Find where the given text appears and provide that cell's center as [x, y] coordinate. 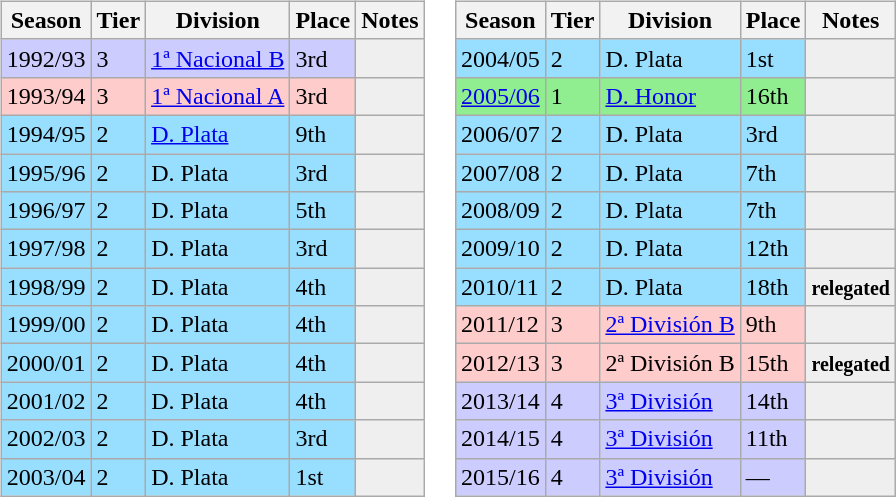
2014/15 [501, 439]
1997/98 [46, 249]
1ª Nacional B [218, 58]
18th [773, 287]
2010/11 [501, 287]
15th [773, 363]
2001/02 [46, 401]
1998/99 [46, 287]
D. Honor [670, 96]
14th [773, 401]
2000/01 [46, 363]
16th [773, 96]
2005/06 [501, 96]
1999/00 [46, 325]
2009/10 [501, 249]
2013/14 [501, 401]
2015/16 [501, 477]
11th [773, 439]
2007/08 [501, 173]
2006/07 [501, 134]
1 [572, 96]
1995/96 [46, 173]
5th [323, 211]
2004/05 [501, 58]
2002/03 [46, 439]
2011/12 [501, 325]
12th [773, 249]
2008/09 [501, 211]
1994/95 [46, 134]
1993/94 [46, 96]
1992/93 [46, 58]
2003/04 [46, 477]
1996/97 [46, 211]
2012/13 [501, 363]
— [773, 477]
1ª Nacional A [218, 96]
